Extract the [x, y] coordinate from the center of the cell holding the provided text.  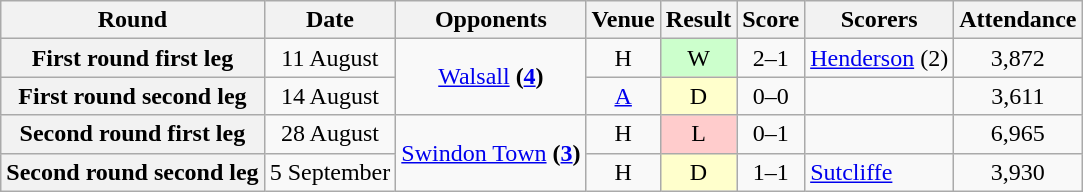
Venue [623, 20]
Swindon Town (3) [491, 153]
5 September [330, 172]
Date [330, 20]
0–1 [771, 134]
Scorers [880, 20]
Walsall (4) [491, 77]
0–0 [771, 96]
First round second leg [132, 96]
Second round second leg [132, 172]
L [698, 134]
28 August [330, 134]
Score [771, 20]
3,930 [1018, 172]
Henderson (2) [880, 58]
14 August [330, 96]
1–1 [771, 172]
11 August [330, 58]
3,611 [1018, 96]
Opponents [491, 20]
Result [698, 20]
6,965 [1018, 134]
Second round first leg [132, 134]
3,872 [1018, 58]
Round [132, 20]
A [623, 96]
First round first leg [132, 58]
2–1 [771, 58]
Sutcliffe [880, 172]
W [698, 58]
Attendance [1018, 20]
